Extract the [X, Y] coordinate from the center of the cell holding the provided text.  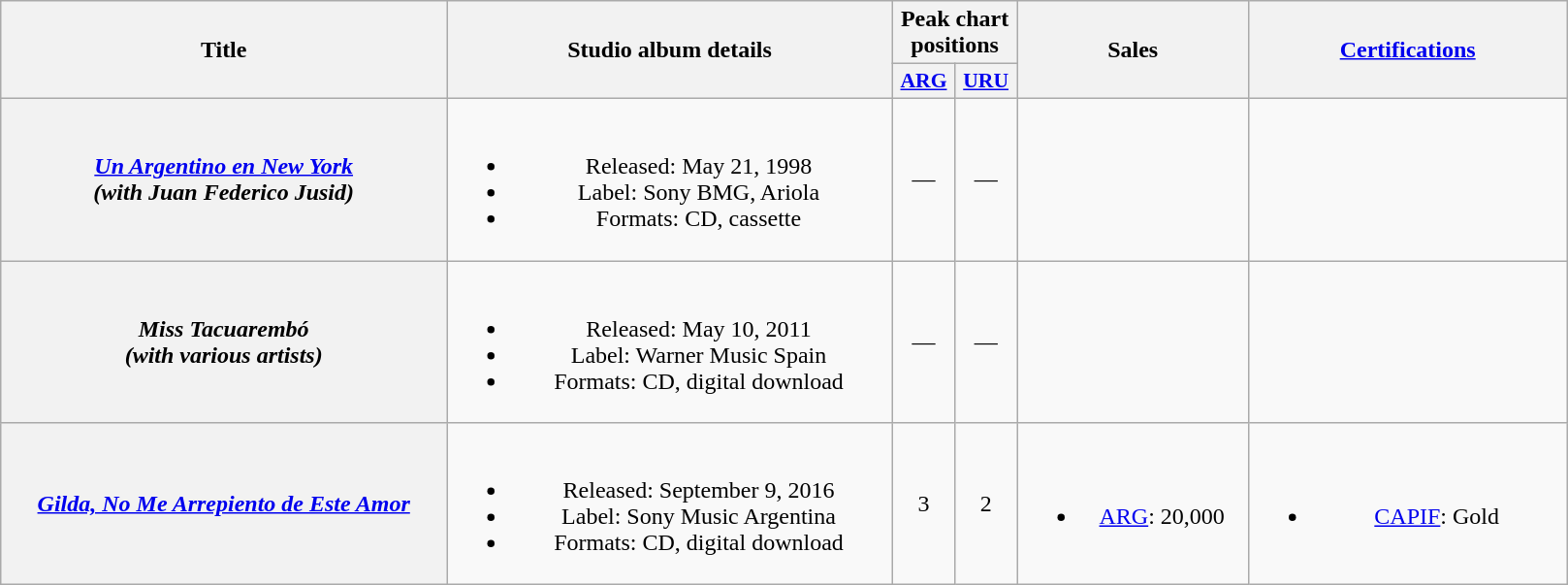
Released: May 10, 2011Label: Warner Music SpainFormats: CD, digital download [670, 341]
Released: September 9, 2016Label: Sony Music ArgentinaFormats: CD, digital download [670, 504]
Un Argentino en New York (with Juan Federico Jusid) [224, 179]
Sales [1133, 50]
Title [224, 50]
CAPIF: Gold [1408, 504]
URU [986, 81]
Released: May 21, 1998Label: Sony BMG, AriolaFormats: CD, cassette [670, 179]
ARG: 20,000 [1133, 504]
Miss Tacuarembó (with various artists) [224, 341]
ARG [923, 81]
2 [986, 504]
Studio album details [670, 50]
Peak chart positions [954, 33]
Certifications [1408, 50]
3 [923, 504]
Gilda, No Me Arrepiento de Este Amor [224, 504]
